Extract the [x, y] coordinate from the center of the cell holding the provided text.  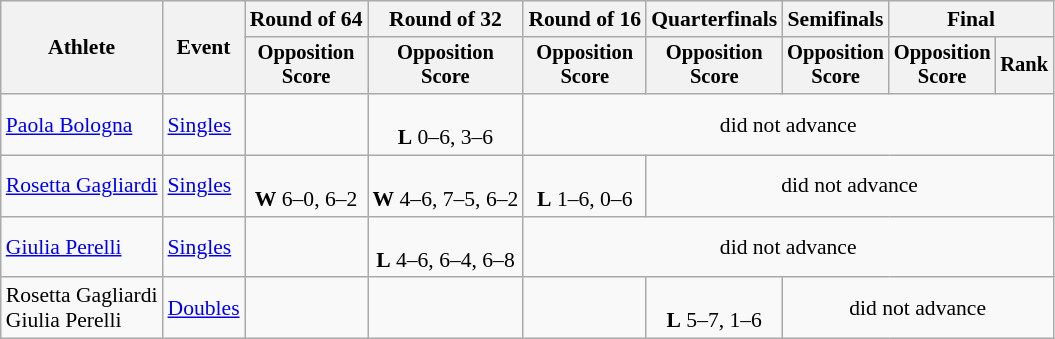
Semifinals [836, 19]
L 4–6, 6–4, 6–8 [446, 248]
Doubles [204, 308]
Rosetta Gagliardi [82, 186]
Round of 64 [306, 19]
Round of 16 [584, 19]
W 6–0, 6–2 [306, 186]
W 4–6, 7–5, 6–2 [446, 186]
Paola Bologna [82, 124]
L 0–6, 3–6 [446, 124]
Athlete [82, 48]
Quarterfinals [714, 19]
Rosetta Gagliardi Giulia Perelli [82, 308]
Giulia Perelli [82, 248]
Rank [1024, 66]
L 5–7, 1–6 [714, 308]
Final [971, 19]
Round of 32 [446, 19]
Event [204, 48]
L 1–6, 0–6 [584, 186]
